Identify which cell holds the provided text, then report its (X, Y) central coordinate. 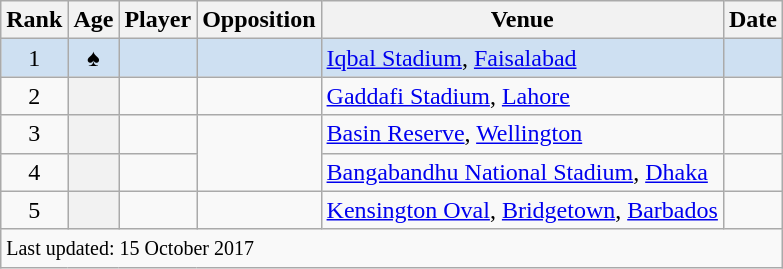
2 (34, 96)
Bangabandhu National Stadium, Dhaka (522, 172)
4 (34, 172)
Age (94, 20)
Basin Reserve, Wellington (522, 134)
Date (752, 20)
♠ (94, 58)
Venue (522, 20)
1 (34, 58)
Gaddafi Stadium, Lahore (522, 96)
Iqbal Stadium, Faisalabad (522, 58)
3 (34, 134)
Last updated: 15 October 2017 (392, 248)
Kensington Oval, Bridgetown, Barbados (522, 210)
Opposition (259, 20)
5 (34, 210)
Rank (34, 20)
Player (158, 20)
